Return the (X, Y) coordinate for the center point of the cell that contains the specified text.  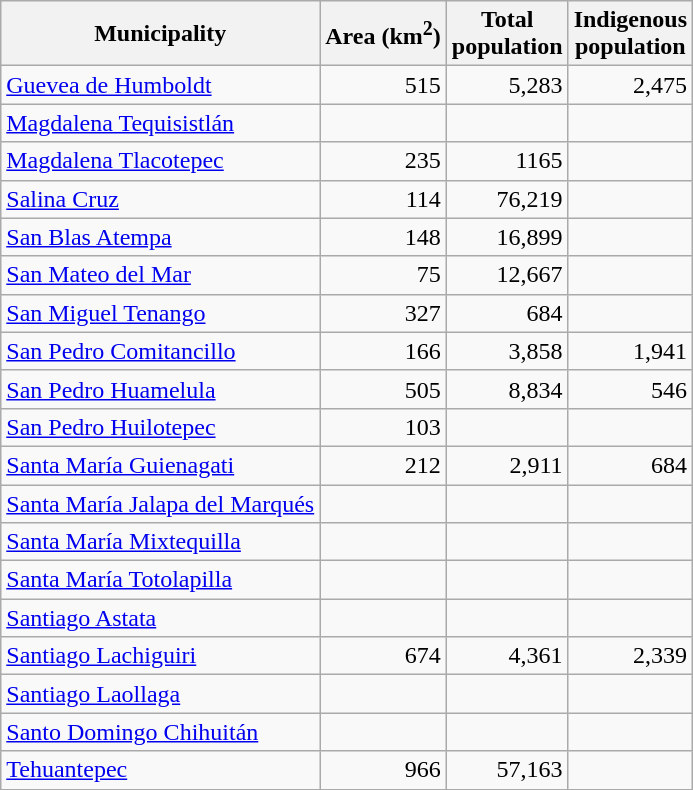
114 (384, 199)
966 (384, 770)
1165 (507, 161)
327 (384, 313)
Santa María Guienagati (160, 465)
546 (630, 389)
San Mateo del Mar (160, 275)
75 (384, 275)
Guevea de Humboldt (160, 85)
Santo Domingo Chihuitán (160, 732)
Santa María Mixtequilla (160, 542)
San Pedro Huamelula (160, 389)
Municipality (160, 34)
16,899 (507, 237)
Santiago Astata (160, 618)
Santiago Lachiguiri (160, 656)
12,667 (507, 275)
505 (384, 389)
Magdalena Tequisistlán (160, 123)
Santa María Jalapa del Marqués (160, 503)
8,834 (507, 389)
166 (384, 351)
5,283 (507, 85)
Tehuantepec (160, 770)
515 (384, 85)
Santa María Totolapilla (160, 580)
Santiago Laollaga (160, 694)
103 (384, 427)
San Pedro Huilotepec (160, 427)
76,219 (507, 199)
3,858 (507, 351)
Totalpopulation (507, 34)
57,163 (507, 770)
Magdalena Tlacotepec (160, 161)
1,941 (630, 351)
148 (384, 237)
2,911 (507, 465)
San Blas Atempa (160, 237)
Indigenouspopulation (630, 34)
212 (384, 465)
4,361 (507, 656)
San Miguel Tenango (160, 313)
Area (km2) (384, 34)
Salina Cruz (160, 199)
2,339 (630, 656)
2,475 (630, 85)
San Pedro Comitancillo (160, 351)
235 (384, 161)
674 (384, 656)
